Determine the [X, Y] coordinate at the center of the cell enclosing the given text.  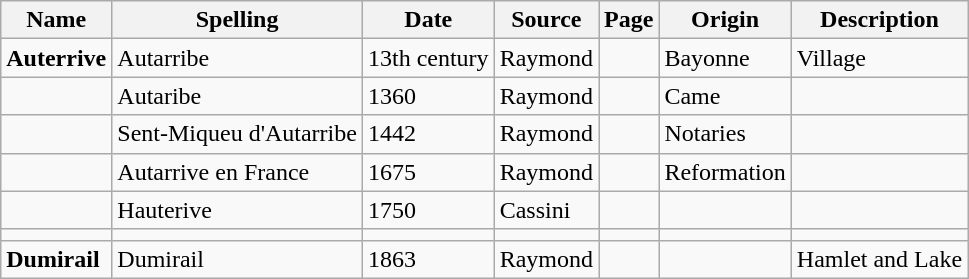
Spelling [238, 20]
13th century [428, 58]
Reformation [725, 172]
Cassini [546, 210]
Name [56, 20]
Date [428, 20]
Notaries [725, 134]
Autaribe [238, 96]
1750 [428, 210]
1360 [428, 96]
Source [546, 20]
1863 [428, 259]
Auterrive [56, 58]
Autarribe [238, 58]
Description [879, 20]
Village [879, 58]
1675 [428, 172]
Hauterive [238, 210]
Sent-Miqueu d'Autarribe [238, 134]
Origin [725, 20]
Came [725, 96]
Bayonne [725, 58]
1442 [428, 134]
Page [629, 20]
Hamlet and Lake [879, 259]
Autarrive en France [238, 172]
